For the text-containing cell, return its midpoint in [X, Y] coordinate format. 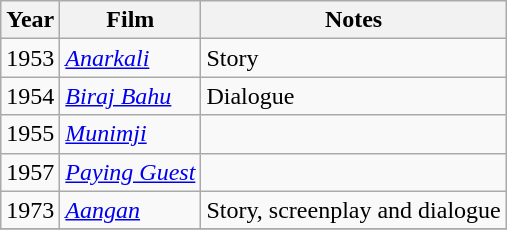
Paying Guest [130, 172]
1954 [30, 96]
Aangan [130, 210]
1957 [30, 172]
Film [130, 20]
Year [30, 20]
Biraj Bahu [130, 96]
1955 [30, 134]
Munimji [130, 134]
1973 [30, 210]
Story [354, 58]
Dialogue [354, 96]
Notes [354, 20]
Anarkali [130, 58]
Story, screenplay and dialogue [354, 210]
1953 [30, 58]
